Determine the [X, Y] coordinate at the center of the cell enclosing the given text.  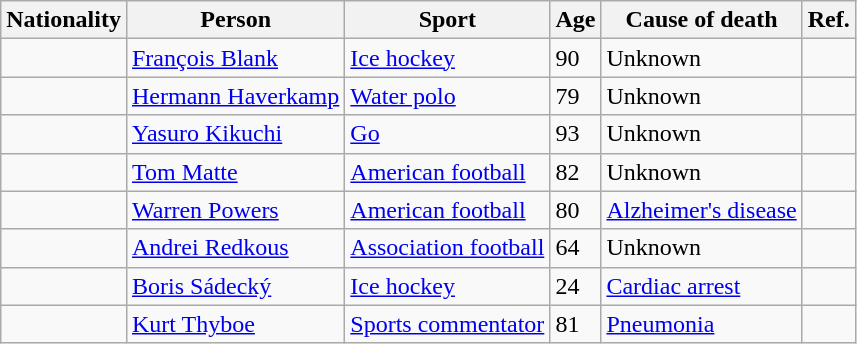
24 [576, 286]
Person [235, 20]
81 [576, 324]
Hermann Haverkamp [235, 96]
Sports commentator [448, 324]
93 [576, 134]
Ref. [828, 20]
80 [576, 210]
Kurt Thyboe [235, 324]
Alzheimer's disease [702, 210]
Pneumonia [702, 324]
Age [576, 20]
François Blank [235, 58]
Water polo [448, 96]
79 [576, 96]
Association football [448, 248]
Warren Powers [235, 210]
Nationality [64, 20]
Yasuro Kikuchi [235, 134]
Go [448, 134]
82 [576, 172]
Cause of death [702, 20]
Boris Sádecký [235, 286]
90 [576, 58]
Tom Matte [235, 172]
Cardiac arrest [702, 286]
64 [576, 248]
Sport [448, 20]
Andrei Redkous [235, 248]
